Scan for the cell matching the given text and deliver its (x, y) coordinate at center. 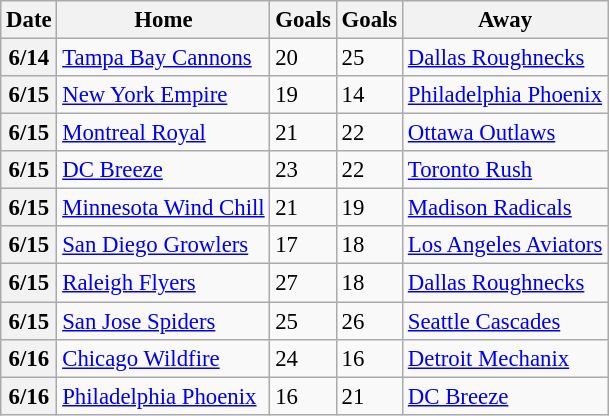
Date (29, 20)
6/14 (29, 58)
New York Empire (164, 95)
Chicago Wildfire (164, 358)
San Jose Spiders (164, 321)
Ottawa Outlaws (506, 133)
23 (303, 170)
27 (303, 283)
Toronto Rush (506, 170)
Montreal Royal (164, 133)
Raleigh Flyers (164, 283)
Madison Radicals (506, 208)
Los Angeles Aviators (506, 245)
Seattle Cascades (506, 321)
17 (303, 245)
20 (303, 58)
24 (303, 358)
Detroit Mechanix (506, 358)
14 (369, 95)
Home (164, 20)
Away (506, 20)
Minnesota Wind Chill (164, 208)
Tampa Bay Cannons (164, 58)
San Diego Growlers (164, 245)
26 (369, 321)
